Output the [x, y] coordinate of the center of the cell containing the given text.  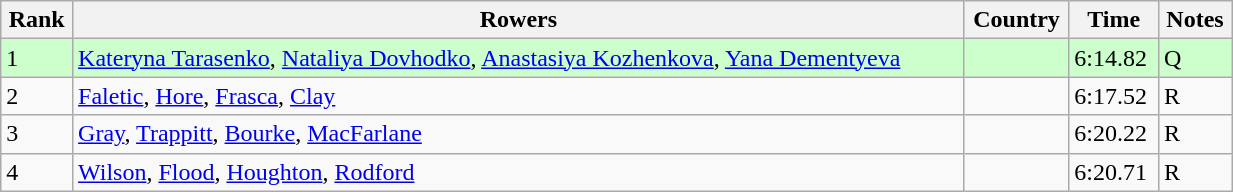
Rowers [519, 20]
3 [37, 134]
6:17.52 [1114, 96]
2 [37, 96]
Country [1016, 20]
1 [37, 58]
6:20.22 [1114, 134]
Gray, Trappitt, Bourke, MacFarlane [519, 134]
6:14.82 [1114, 58]
Kateryna Tarasenko, Nataliya Dovhodko, Anastasiya Kozhenkova, Yana Dementyeva [519, 58]
6:20.71 [1114, 172]
Time [1114, 20]
Rank [37, 20]
Q [1194, 58]
Notes [1194, 20]
Faletic, Hore, Frasca, Clay [519, 96]
4 [37, 172]
Wilson, Flood, Houghton, Rodford [519, 172]
